Detect which cell encompasses the target text, then output its [X, Y] center coordinate. 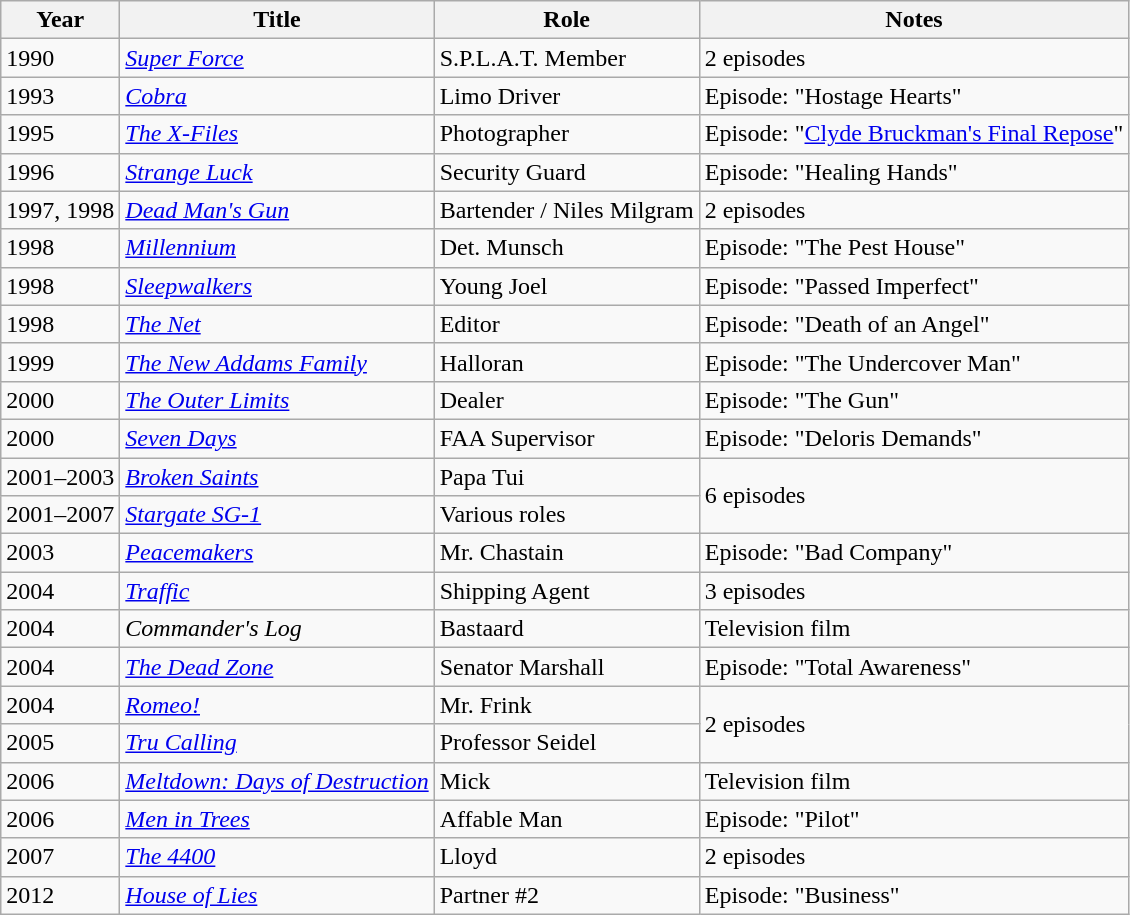
Photographer [566, 134]
Episode: "The Undercover Man" [914, 362]
House of Lies [277, 895]
Traffic [277, 591]
Episode: "Total Awareness" [914, 667]
1996 [60, 172]
Cobra [277, 96]
Role [566, 20]
Dealer [566, 400]
Episode: "Bad Company" [914, 553]
Tru Calling [277, 743]
Romeo! [277, 705]
Limo Driver [566, 96]
Episode: "Pilot" [914, 819]
6 episodes [914, 496]
FAA Supervisor [566, 438]
Commander's Log [277, 629]
Episode: "Clyde Bruckman's Final Repose" [914, 134]
Young Joel [566, 286]
Episode: "Death of an Angel" [914, 324]
1995 [60, 134]
Bastaard [566, 629]
Episode: "Deloris Demands" [914, 438]
Mr. Frink [566, 705]
Episode: "Passed Imperfect" [914, 286]
The Outer Limits [277, 400]
3 episodes [914, 591]
Super Force [277, 58]
The New Addams Family [277, 362]
Meltdown: Days of Destruction [277, 781]
Senator Marshall [566, 667]
Men in Trees [277, 819]
Year [60, 20]
Mick [566, 781]
S.P.L.A.T. Member [566, 58]
2001–2003 [60, 477]
Bartender / Niles Milgram [566, 210]
The X-Files [277, 134]
Det. Munsch [566, 248]
1997, 1998 [60, 210]
Halloran [566, 362]
Security Guard [566, 172]
Lloyd [566, 857]
Peacemakers [277, 553]
Episode: "The Pest House" [914, 248]
Episode: "Hostage Hearts" [914, 96]
Partner #2 [566, 895]
Shipping Agent [566, 591]
Title [277, 20]
1993 [60, 96]
Strange Luck [277, 172]
Notes [914, 20]
Professor Seidel [566, 743]
Mr. Chastain [566, 553]
2003 [60, 553]
1990 [60, 58]
Episode: "Business" [914, 895]
Dead Man's Gun [277, 210]
Seven Days [277, 438]
Sleepwalkers [277, 286]
The Dead Zone [277, 667]
Broken Saints [277, 477]
Papa Tui [566, 477]
1999 [60, 362]
2001–2007 [60, 515]
Affable Man [566, 819]
2005 [60, 743]
The 4400 [277, 857]
Editor [566, 324]
2007 [60, 857]
Millennium [277, 248]
Various roles [566, 515]
2012 [60, 895]
The Net [277, 324]
Stargate SG-1 [277, 515]
Episode: "Healing Hands" [914, 172]
Episode: "The Gun" [914, 400]
